Capture the cell that displays the provided text and extract its [X, Y] central coordinate. 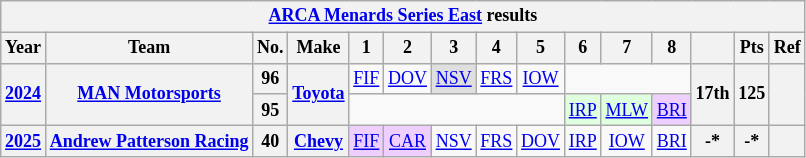
5 [541, 48]
MAN Motorsports [148, 94]
3 [454, 48]
Team [148, 48]
95 [270, 110]
2024 [24, 94]
40 [270, 140]
ARCA Menards Series East results [403, 16]
No. [270, 48]
4 [496, 48]
17th [712, 94]
2 [408, 48]
6 [582, 48]
2025 [24, 140]
7 [626, 48]
Make [318, 48]
96 [270, 78]
MLW [626, 110]
Year [24, 48]
8 [672, 48]
125 [752, 94]
CAR [408, 140]
Andrew Patterson Racing [148, 140]
Ref [787, 48]
Pts [752, 48]
Toyota [318, 94]
Chevy [318, 140]
1 [366, 48]
